Return the (X, Y) coordinate for the center point of the cell that contains the specified text.  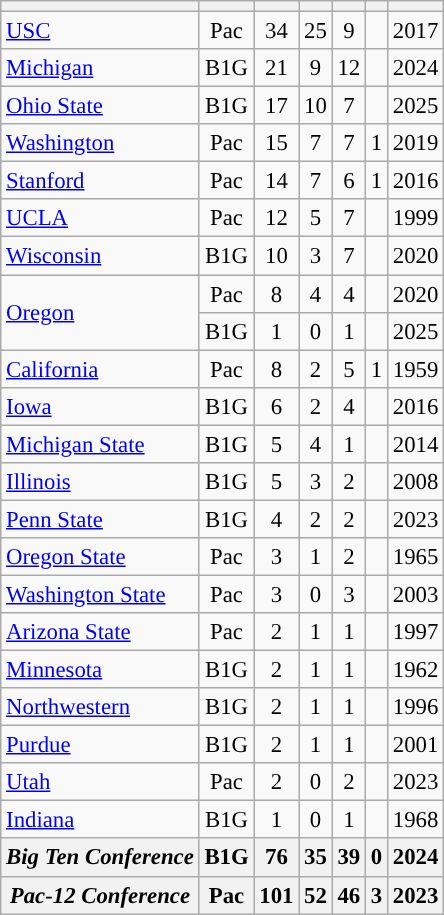
Iowa (100, 406)
1959 (415, 369)
101 (276, 895)
Purdue (100, 745)
34 (276, 31)
2017 (415, 31)
Stanford (100, 181)
Pac-12 Conference (100, 895)
1997 (415, 632)
2001 (415, 745)
Oregon (100, 312)
Big Ten Conference (100, 858)
25 (316, 31)
Ohio State (100, 106)
UCLA (100, 219)
52 (316, 895)
Northwestern (100, 707)
76 (276, 858)
Michigan (100, 68)
2008 (415, 482)
Penn State (100, 519)
2019 (415, 143)
2014 (415, 444)
Michigan State (100, 444)
Illinois (100, 482)
2003 (415, 594)
1968 (415, 820)
Utah (100, 782)
Minnesota (100, 670)
1965 (415, 557)
USC (100, 31)
1999 (415, 219)
35 (316, 858)
15 (276, 143)
46 (348, 895)
Indiana (100, 820)
1996 (415, 707)
California (100, 369)
Wisconsin (100, 256)
14 (276, 181)
Oregon State (100, 557)
17 (276, 106)
21 (276, 68)
Washington (100, 143)
39 (348, 858)
Washington State (100, 594)
Arizona State (100, 632)
1962 (415, 670)
